Search for the cell housing the specified text and yield its [X, Y] center coordinate. 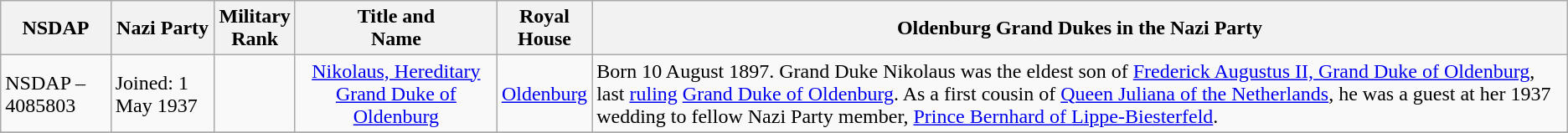
Joined: 1 May 1937 [162, 94]
Nikolaus, Hereditary Grand Duke of Oldenburg [395, 94]
Title andName [395, 28]
NSDAP – 4085803 [55, 94]
MilitaryRank [255, 28]
NSDAP [55, 28]
Nazi Party [162, 28]
RoyalHouse [544, 28]
Oldenburg Grand Dukes in the Nazi Party [1081, 28]
Oldenburg [544, 94]
